Identify which cell holds the provided text, then report its (x, y) central coordinate. 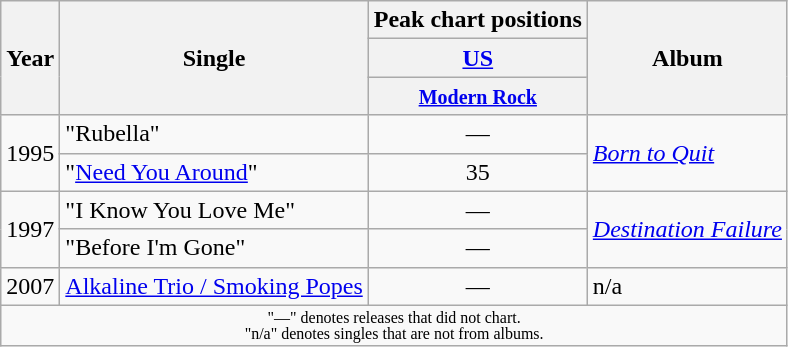
Year (30, 58)
35 (478, 172)
"Need You Around" (214, 172)
Single (214, 58)
Album (687, 58)
n/a (687, 286)
Alkaline Trio / Smoking Popes (214, 286)
Destination Failure (687, 229)
Modern Rock (478, 96)
1995 (30, 153)
1997 (30, 229)
Peak chart positions (478, 20)
"I Know You Love Me" (214, 210)
Born to Quit (687, 153)
US (478, 58)
2007 (30, 286)
"—" denotes releases that did not chart."n/a" denotes singles that are not from albums. (394, 326)
"Before I'm Gone" (214, 248)
"Rubella" (214, 134)
